Provide the [x, y] coordinate of the cell's center where the given text is located.  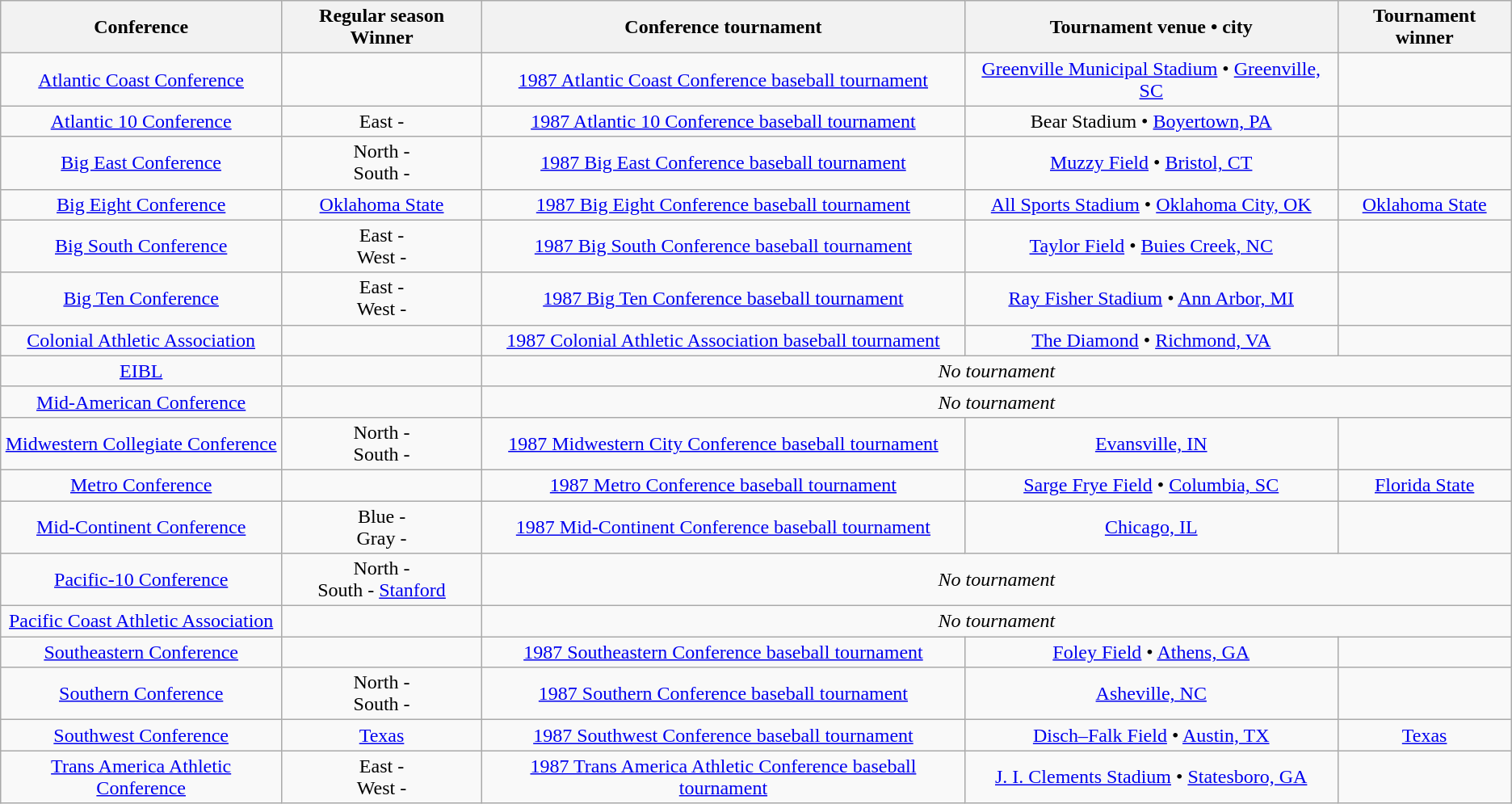
1987 Metro Conference baseball tournament [723, 485]
Foley Field • Athens, GA [1151, 652]
Sarge Frye Field • Columbia, SC [1151, 485]
Colonial Athletic Association [141, 340]
Blue - Gray - [382, 527]
All Sports Stadium • Oklahoma City, OK [1151, 204]
1987 Southeastern Conference baseball tournament [723, 652]
Big South Conference [141, 246]
Florida State [1425, 485]
Southern Conference [141, 693]
1987 Colonial Athletic Association baseball tournament [723, 340]
Metro Conference [141, 485]
Trans America Athletic Conference [141, 777]
1987 Atlantic 10 Conference baseball tournament [723, 121]
Disch–Falk Field • Austin, TX [1151, 735]
Atlantic Coast Conference [141, 79]
1987 Midwestern City Conference baseball tournament [723, 443]
1987 Trans America Athletic Conference baseball tournament [723, 777]
Muzzy Field • Bristol, CT [1151, 163]
Southwest Conference [141, 735]
Midwestern Collegiate Conference [141, 443]
1987 Big Eight Conference baseball tournament [723, 204]
1987 Atlantic Coast Conference baseball tournament [723, 79]
Pacific-10 Conference [141, 580]
The Diamond • Richmond, VA [1151, 340]
Conference tournament [723, 27]
1987 Southwest Conference baseball tournament [723, 735]
Big East Conference [141, 163]
Regular season Winner [382, 27]
Big Ten Conference [141, 299]
Southeastern Conference [141, 652]
Conference [141, 27]
East - [382, 121]
1987 Southern Conference baseball tournament [723, 693]
Atlantic 10 Conference [141, 121]
1987 Big East Conference baseball tournament [723, 163]
1987 Mid-Continent Conference baseball tournament [723, 527]
1987 Big Ten Conference baseball tournament [723, 299]
Tournament venue • city [1151, 27]
J. I. Clements Stadium • Statesboro, GA [1151, 777]
Mid-Continent Conference [141, 527]
Taylor Field • Buies Creek, NC [1151, 246]
Big Eight Conference [141, 204]
North - South - Stanford [382, 580]
Evansville, IN [1151, 443]
Greenville Municipal Stadium • Greenville, SC [1151, 79]
Chicago, IL [1151, 527]
EIBL [141, 371]
Pacific Coast Athletic Association [141, 621]
Tournament winner [1425, 27]
Ray Fisher Stadium • Ann Arbor, MI [1151, 299]
1987 Big South Conference baseball tournament [723, 246]
Mid-American Conference [141, 402]
Asheville, NC [1151, 693]
Bear Stadium • Boyertown, PA [1151, 121]
